For the text-containing cell, return its midpoint in (X, Y) coordinate format. 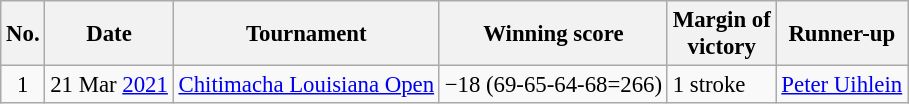
1 stroke (722, 85)
Chitimacha Louisiana Open (306, 85)
Peter Uihlein (842, 85)
21 Mar 2021 (109, 85)
Margin ofvictory (722, 34)
Runner-up (842, 34)
No. (23, 34)
Date (109, 34)
1 (23, 85)
−18 (69-65-64-68=266) (553, 85)
Tournament (306, 34)
Winning score (553, 34)
